Determine the [x, y] coordinate at the center of the cell enclosing the given text.  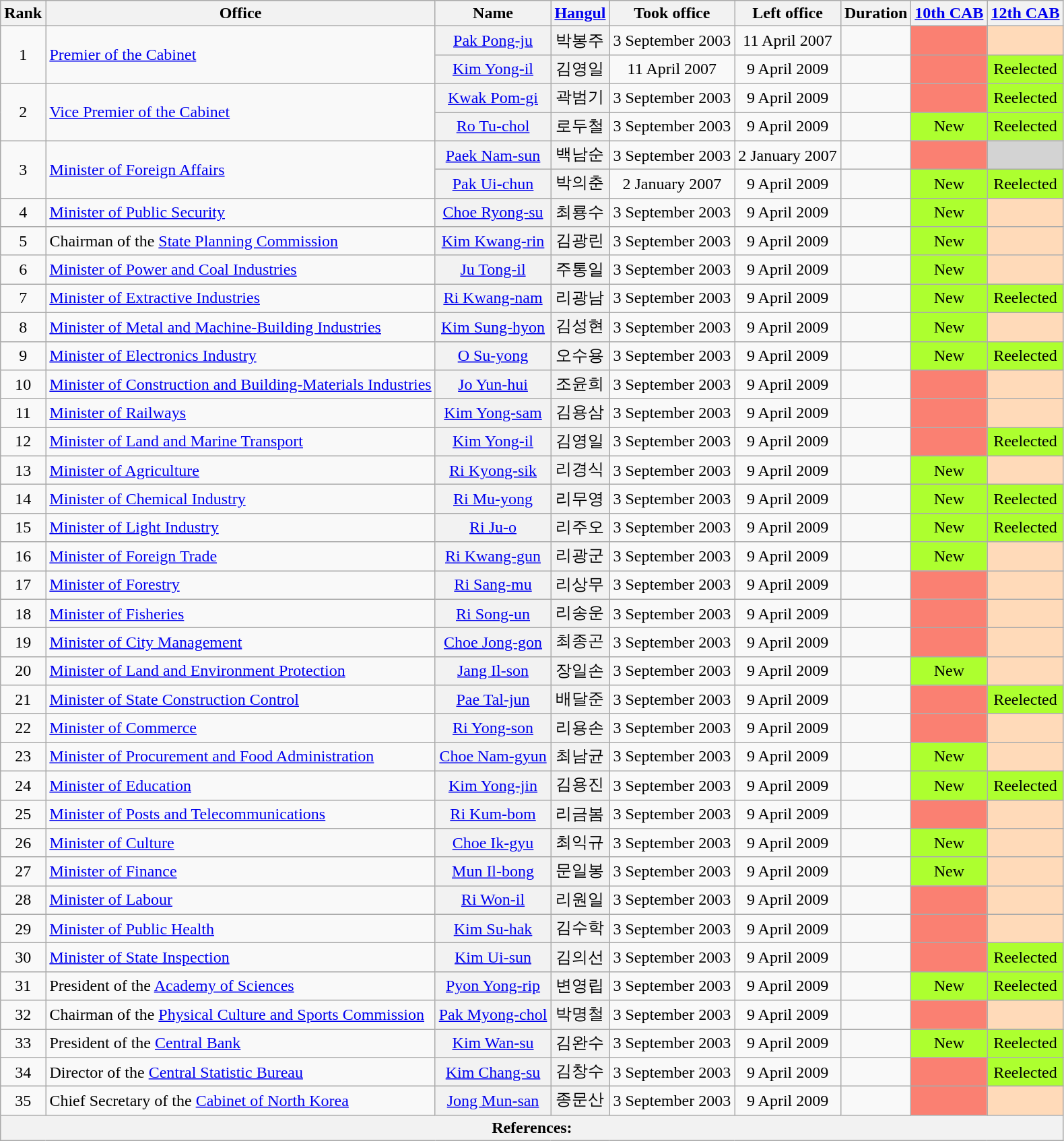
19 [23, 642]
Kim Su-hak [493, 929]
리용손 [580, 728]
최종곤 [580, 642]
Minister of Light Industry [240, 528]
Ri Won-il [493, 901]
1 [23, 55]
Name [493, 13]
References: [532, 1128]
28 [23, 901]
리경식 [580, 470]
Pae Tal-jun [493, 700]
변영립 [580, 986]
31 [23, 986]
Chairman of the State Planning Commission [240, 241]
Pyon Yong-rip [493, 986]
Chief Secretary of the Cabinet of North Korea [240, 1101]
Minister of Foreign Affairs [240, 170]
김광린 [580, 241]
Minister of Procurement and Food Administration [240, 757]
30 [23, 957]
Ro Tu-chol [493, 127]
Left office [788, 13]
백남순 [580, 155]
Took office [672, 13]
Mun Il-bong [493, 871]
Minister of Culture [240, 843]
주통일 [580, 269]
김완수 [580, 1043]
Director of the Central Statistic Bureau [240, 1072]
Minister of Foreign Trade [240, 556]
Pak Ui-chun [493, 184]
Paek Nam-sun [493, 155]
3 [23, 170]
Minister of State Inspection [240, 957]
Minister of Education [240, 785]
Minister of City Management [240, 642]
33 [23, 1043]
Minister of Public Security [240, 213]
10th CAB [950, 13]
리금봄 [580, 815]
장일손 [580, 670]
Minister of Finance [240, 871]
박의춘 [580, 184]
29 [23, 929]
Ri Sang-mu [493, 586]
로두철 [580, 127]
Hangul [580, 13]
Minister of Labour [240, 901]
리원일 [580, 901]
Jang Il-son [493, 670]
Ri Ju-o [493, 528]
8 [23, 327]
최룡수 [580, 213]
박명철 [580, 1015]
Ri Yong-son [493, 728]
김수학 [580, 929]
Minister of Construction and Building-Materials Industries [240, 385]
18 [23, 614]
배달준 [580, 700]
25 [23, 815]
14 [23, 499]
Minister of Extractive Industries [240, 299]
Jong Mun-san [493, 1101]
조윤희 [580, 385]
최남균 [580, 757]
Chairman of the Physical Culture and Sports Commission [240, 1015]
오수용 [580, 355]
Pak Pong-ju [493, 40]
Jo Yun-hui [493, 385]
Kim Yong-sam [493, 413]
2 [23, 112]
12 [23, 442]
Minister of Forestry [240, 586]
11 [23, 413]
Choe Ryong-su [493, 213]
Minister of Public Health [240, 929]
김창수 [580, 1072]
12th CAB [1025, 13]
Minister of Fisheries [240, 614]
김용진 [580, 785]
Duration [875, 13]
Minister of Metal and Machine-Building Industries [240, 327]
Choe Nam-gyun [493, 757]
4 [23, 213]
Ri Mu-yong [493, 499]
17 [23, 586]
President of the Academy of Sciences [240, 986]
Minister of Land and Marine Transport [240, 442]
13 [23, 470]
Pak Myong-chol [493, 1015]
O Su-yong [493, 355]
Office [240, 13]
23 [23, 757]
34 [23, 1072]
Kwak Pom-gi [493, 98]
21 [23, 700]
Minister of Power and Coal Industries [240, 269]
Premier of the Cabinet [240, 55]
Ri Kwang-nam [493, 299]
Minister of State Construction Control [240, 700]
Kim Sung-hyon [493, 327]
6 [23, 269]
Kim Kwang-rin [493, 241]
10 [23, 385]
김의선 [580, 957]
27 [23, 871]
32 [23, 1015]
5 [23, 241]
20 [23, 670]
Minister of Chemical Industry [240, 499]
종문산 [580, 1101]
Minister of Railways [240, 413]
리광군 [580, 556]
7 [23, 299]
Minister of Commerce [240, 728]
Minister of Electronics Industry [240, 355]
리광남 [580, 299]
Minister of Agriculture [240, 470]
Kim Wan-su [493, 1043]
Ri Kyong-sik [493, 470]
Ju Tong-il [493, 269]
리무영 [580, 499]
24 [23, 785]
리주오 [580, 528]
문일봉 [580, 871]
Minister of Posts and Telecommunications [240, 815]
16 [23, 556]
최익규 [580, 843]
리송운 [580, 614]
Ri Kwang-gun [493, 556]
김성현 [580, 327]
박봉주 [580, 40]
Choe Ik-gyu [493, 843]
Rank [23, 13]
22 [23, 728]
35 [23, 1101]
Ri Kum-bom [493, 815]
Kim Yong-jin [493, 785]
Vice Premier of the Cabinet [240, 112]
15 [23, 528]
Ri Song-un [493, 614]
곽범기 [580, 98]
Choe Jong-gon [493, 642]
9 [23, 355]
26 [23, 843]
President of the Central Bank [240, 1043]
김용삼 [580, 413]
Minister of Land and Environment Protection [240, 670]
Kim Chang-su [493, 1072]
Kim Ui-sun [493, 957]
리상무 [580, 586]
